For the text-containing cell, return its midpoint in (x, y) coordinate format. 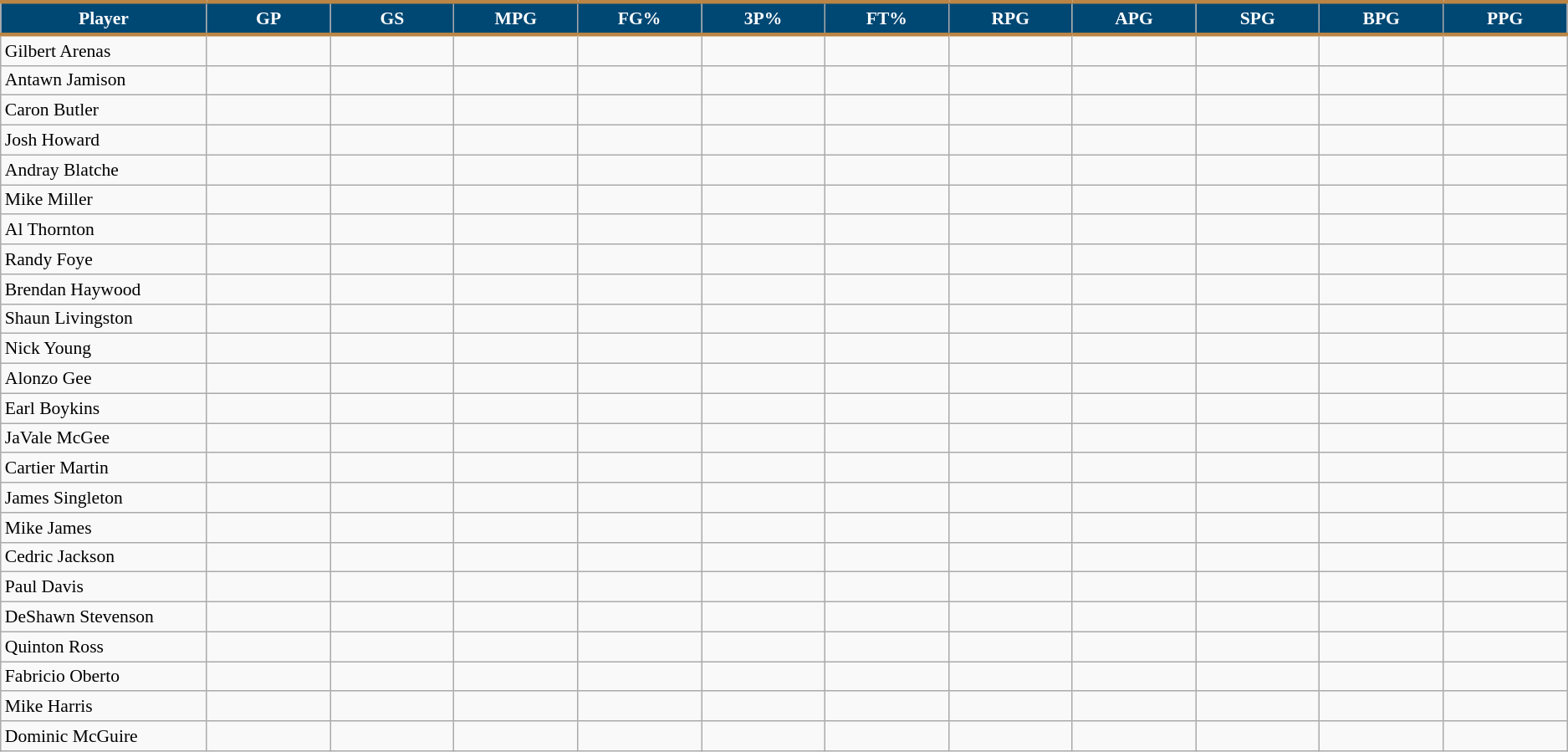
Player (104, 18)
Brendan Haywood (104, 289)
GP (268, 18)
BPG (1382, 18)
Earl Boykins (104, 408)
SPG (1258, 18)
GS (392, 18)
Mike Harris (104, 707)
Antawn Jamison (104, 80)
James Singleton (104, 498)
Dominic McGuire (104, 736)
Shaun Livingston (104, 319)
FT% (886, 18)
Gilbert Arenas (104, 50)
3P% (764, 18)
Al Thornton (104, 230)
Cedric Jackson (104, 557)
Mike Miller (104, 200)
Caron Butler (104, 110)
Andray Blatche (104, 170)
MPG (516, 18)
Fabricio Oberto (104, 677)
Randy Foye (104, 259)
Paul Davis (104, 587)
Quinton Ross (104, 647)
Josh Howard (104, 141)
JaVale McGee (104, 438)
FG% (640, 18)
Cartier Martin (104, 468)
Mike James (104, 528)
RPG (1010, 18)
Nick Young (104, 349)
APG (1134, 18)
PPG (1505, 18)
DeShawn Stevenson (104, 617)
Alonzo Gee (104, 379)
